Detect which cell encompasses the target text, then output its (X, Y) center coordinate. 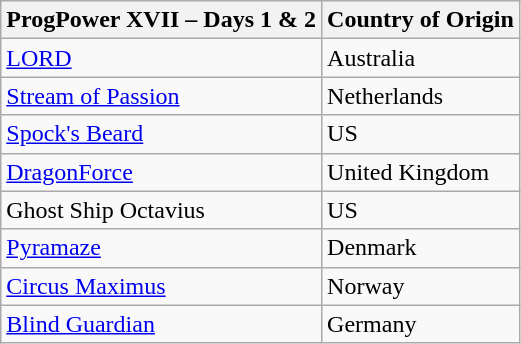
Spock's Beard (162, 134)
Circus Maximus (162, 286)
DragonForce (162, 172)
Australia (421, 58)
Ghost Ship Octavius (162, 210)
Stream of Passion (162, 96)
Netherlands (421, 96)
Country of Origin (421, 20)
Pyramaze (162, 248)
Norway (421, 286)
ProgPower XVII – Days 1 & 2 (162, 20)
Germany (421, 324)
United Kingdom (421, 172)
Denmark (421, 248)
Blind Guardian (162, 324)
LORD (162, 58)
